Scan for the cell matching the given text and deliver its (X, Y) coordinate at center. 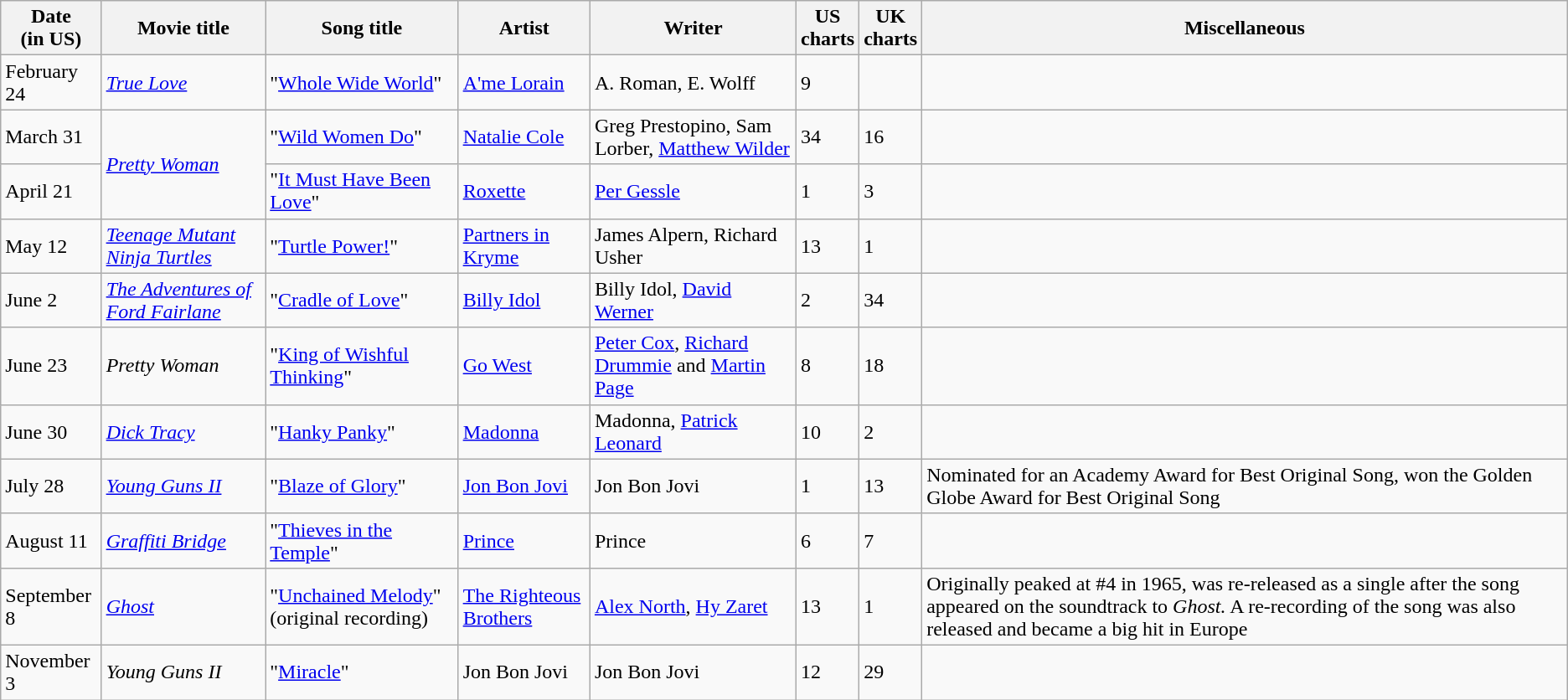
Peter Cox, Richard Drummie and Martin Page (693, 366)
"Wild Women Do" (362, 137)
"Miracle" (362, 672)
"Blaze of Glory" (362, 486)
3 (891, 191)
February 24 (51, 82)
Billy Idol (524, 300)
"Hanky Panky" (362, 432)
Partners in Kryme (524, 246)
"Cradle of Love" (362, 300)
18 (891, 366)
9 (828, 82)
June 23 (51, 366)
"It Must Have Been Love" (362, 191)
Artist (524, 28)
Dick Tracy (183, 432)
12 (828, 672)
8 (828, 366)
September 8 (51, 606)
Date(in US) (51, 28)
US charts (828, 28)
Teenage Mutant Ninja Turtles (183, 246)
29 (891, 672)
Song title (362, 28)
April 21 (51, 191)
Alex North, Hy Zaret (693, 606)
Ghost (183, 606)
The Righteous Brothers (524, 606)
James Alpern, Richard Usher (693, 246)
Movie title (183, 28)
Writer (693, 28)
Roxette (524, 191)
Go West (524, 366)
Madonna, Patrick Leonard (693, 432)
November 3 (51, 672)
June 2 (51, 300)
"Whole Wide World" (362, 82)
"Unchained Melody" (original recording) (362, 606)
A'me Lorain (524, 82)
June 30 (51, 432)
True Love (183, 82)
16 (891, 137)
UKcharts (891, 28)
Greg Prestopino, Sam Lorber, Matthew Wilder (693, 137)
Per Gessle (693, 191)
May 12 (51, 246)
"Thieves in the Temple" (362, 541)
Madonna (524, 432)
10 (828, 432)
Natalie Cole (524, 137)
6 (828, 541)
A. Roman, E. Wolff (693, 82)
August 11 (51, 541)
The Adventures of Ford Fairlane (183, 300)
July 28 (51, 486)
Nominated for an Academy Award for Best Original Song, won the Golden Globe Award for Best Original Song (1245, 486)
7 (891, 541)
"King of Wishful Thinking" (362, 366)
Graffiti Bridge (183, 541)
Billy Idol, David Werner (693, 300)
March 31 (51, 137)
Miscellaneous (1245, 28)
"Turtle Power!" (362, 246)
